From the cell containing the given text, extract its center point as [x, y] coordinate. 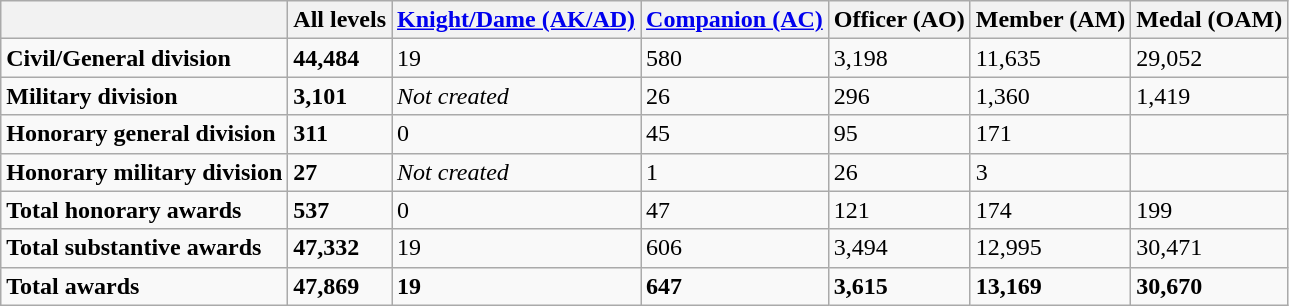
Member (AM) [1050, 20]
30,471 [1210, 248]
199 [1210, 210]
171 [1050, 134]
27 [340, 172]
537 [340, 210]
13,169 [1050, 286]
Medal (OAM) [1210, 20]
Total awards [144, 286]
647 [735, 286]
47 [735, 210]
47,869 [340, 286]
1 [735, 172]
44,484 [340, 58]
Total substantive awards [144, 248]
95 [899, 134]
606 [735, 248]
3 [1050, 172]
All levels [340, 20]
Total honorary awards [144, 210]
1,419 [1210, 96]
3,101 [340, 96]
11,635 [1050, 58]
Military division [144, 96]
3,494 [899, 248]
3,615 [899, 286]
30,670 [1210, 286]
Honorary general division [144, 134]
Knight/Dame (AK/AD) [516, 20]
1,360 [1050, 96]
580 [735, 58]
29,052 [1210, 58]
Civil/General division [144, 58]
Companion (AC) [735, 20]
311 [340, 134]
296 [899, 96]
12,995 [1050, 248]
174 [1050, 210]
45 [735, 134]
47,332 [340, 248]
121 [899, 210]
Officer (AO) [899, 20]
Honorary military division [144, 172]
3,198 [899, 58]
